Scan for the cell matching the given text and deliver its (X, Y) coordinate at center. 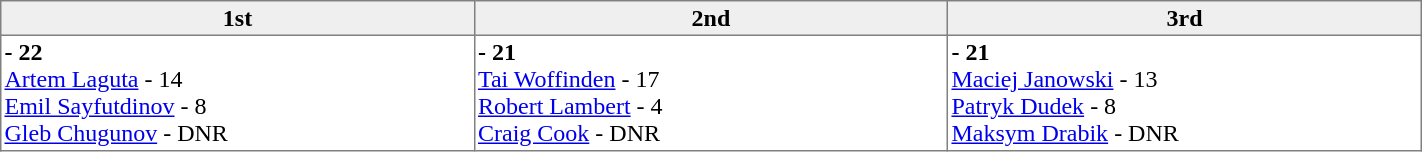
3rd (1185, 18)
- 21Tai Woffinden - 17Robert Lambert - 4Craig Cook - DNR (710, 93)
- 21Maciej Janowski - 13Patryk Dudek - 8Maksym Drabik - DNR (1185, 93)
1st (238, 18)
2nd (710, 18)
- 22Artem Laguta - 14Emil Sayfutdinov - 8Gleb Chugunov - DNR (238, 93)
